Identify which cell holds the provided text, then report its [X, Y] central coordinate. 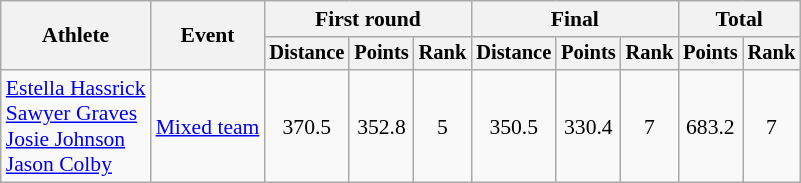
Event [208, 36]
330.4 [588, 126]
5 [443, 126]
683.2 [710, 126]
Total [739, 19]
350.5 [514, 126]
First round [368, 19]
352.8 [381, 126]
Estella HassrickSawyer GravesJosie JohnsonJason Colby [76, 126]
370.5 [306, 126]
Final [574, 19]
Mixed team [208, 126]
Athlete [76, 36]
